Scan for the cell matching the given text and deliver its (x, y) coordinate at center. 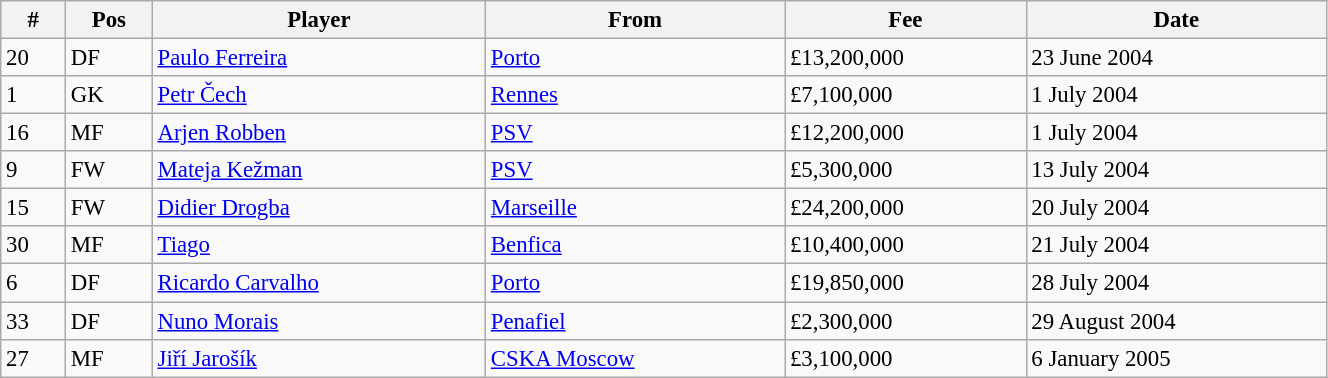
16 (34, 133)
15 (34, 208)
Fee (906, 20)
Tiago (318, 245)
20 (34, 58)
Paulo Ferreira (318, 58)
£13,200,000 (906, 58)
6 January 2005 (1176, 358)
£10,400,000 (906, 245)
From (636, 20)
£24,200,000 (906, 208)
20 July 2004 (1176, 208)
23 June 2004 (1176, 58)
1 (34, 95)
£19,850,000 (906, 283)
6 (34, 283)
21 July 2004 (1176, 245)
Didier Drogba (318, 208)
29 August 2004 (1176, 321)
27 (34, 358)
Mateja Kežman (318, 170)
Date (1176, 20)
9 (34, 170)
Jiří Jarošík (318, 358)
£2,300,000 (906, 321)
Ricardo Carvalho (318, 283)
13 July 2004 (1176, 170)
Marseille (636, 208)
33 (34, 321)
Benfica (636, 245)
Rennes (636, 95)
30 (34, 245)
£7,100,000 (906, 95)
£3,100,000 (906, 358)
Arjen Robben (318, 133)
28 July 2004 (1176, 283)
GK (108, 95)
£5,300,000 (906, 170)
# (34, 20)
CSKA Moscow (636, 358)
Player (318, 20)
Pos (108, 20)
Penafiel (636, 321)
£12,200,000 (906, 133)
Petr Čech (318, 95)
Nuno Morais (318, 321)
